Identify which cell holds the provided text, then report its [X, Y] central coordinate. 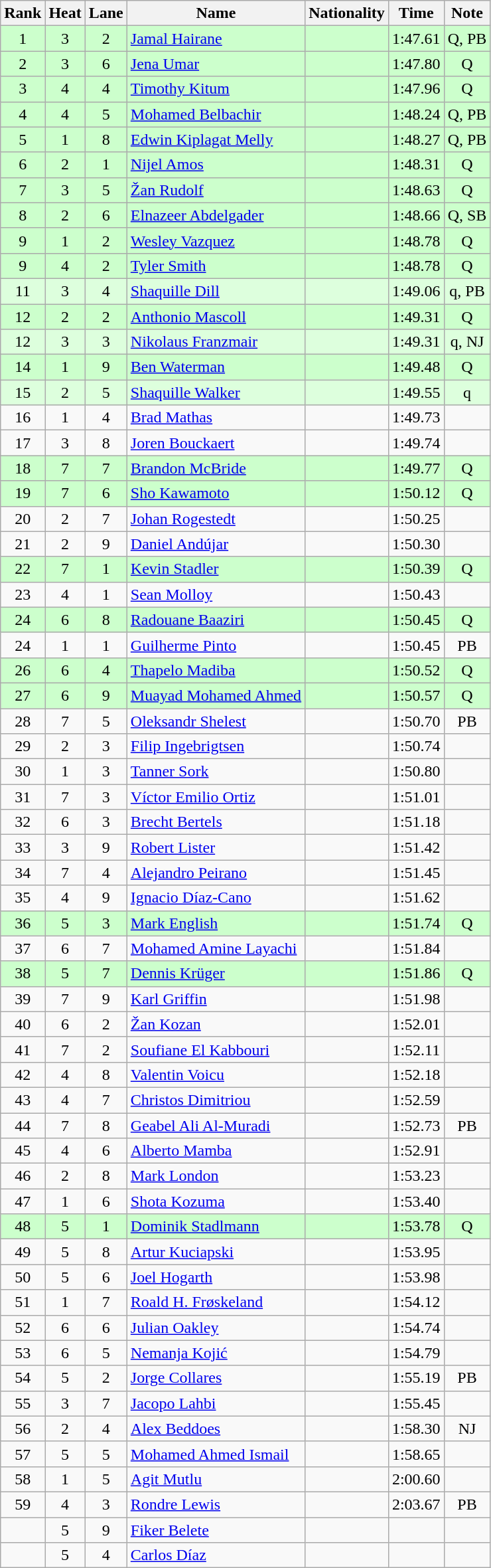
Joren Bouckaert [216, 443]
56 [23, 1429]
44 [23, 1126]
50 [23, 1277]
Nijel Amos [216, 165]
1:52.59 [416, 1100]
Roald H. Frøskeland [216, 1302]
1:51.45 [416, 873]
Mark English [216, 923]
1:53.98 [416, 1277]
1:50.25 [416, 519]
Alejandro Peirano [216, 873]
Jamal Hairane [216, 39]
Robert Lister [216, 847]
Elnazeer Abdelgader [216, 215]
Anthonio Mascoll [216, 317]
q [467, 392]
Rondre Lewis [216, 1504]
54 [23, 1378]
1:49.74 [416, 443]
1:51.74 [416, 923]
NJ [467, 1429]
Nationality [347, 13]
1:48.63 [416, 190]
1:49.55 [416, 392]
1:53.23 [416, 1176]
Thapelo Madiba [216, 670]
Guilherme Pinto [216, 645]
Joel Hogarth [216, 1277]
58 [23, 1479]
1:48.66 [416, 215]
Name [216, 13]
Edwin Kiplagat Melly [216, 139]
26 [23, 670]
q, NJ [467, 342]
Nemanja Kojić [216, 1353]
Mohamed Ahmed Ismail [216, 1454]
1:51.62 [416, 898]
31 [23, 797]
11 [23, 291]
1:50.70 [416, 721]
2:00.60 [416, 1479]
39 [23, 999]
1:50.12 [416, 493]
Carlos Díaz [216, 1555]
1:54.12 [416, 1302]
Mohamed Belbachir [216, 114]
Dominik Stadlmann [216, 1227]
Jena Umar [216, 64]
Dennis Krüger [216, 974]
Brecht Bertels [216, 822]
32 [23, 822]
Note [467, 13]
51 [23, 1302]
1:47.96 [416, 89]
Žan Kozan [216, 1024]
Geabel Ali Al-Muradi [216, 1126]
Rank [23, 13]
1:51.01 [416, 797]
1:52.18 [416, 1075]
43 [23, 1100]
42 [23, 1075]
Artur Kuciapski [216, 1252]
1:50.39 [416, 569]
1:53.95 [416, 1252]
21 [23, 544]
48 [23, 1227]
Shota Kozuma [216, 1201]
33 [23, 847]
Ben Waterman [216, 367]
22 [23, 569]
Fiker Belete [216, 1529]
Filip Ingebrigtsen [216, 746]
Jorge Collares [216, 1378]
1:52.11 [416, 1049]
1:54.79 [416, 1353]
Tyler Smith [216, 266]
Oleksandr Shelest [216, 721]
53 [23, 1353]
Time [416, 13]
1:50.30 [416, 544]
Agit Mutlu [216, 1479]
36 [23, 923]
1:51.98 [416, 999]
27 [23, 695]
30 [23, 772]
1:53.40 [416, 1201]
Lane [106, 13]
1:49.48 [416, 367]
28 [23, 721]
q, PB [467, 291]
Sean Molloy [216, 594]
Muayad Mohamed Ahmed [216, 695]
Brandon McBride [216, 468]
Karl Griffin [216, 999]
1:53.78 [416, 1227]
1:48.31 [416, 165]
1:50.74 [416, 746]
52 [23, 1328]
49 [23, 1252]
34 [23, 873]
19 [23, 493]
23 [23, 594]
1:47.61 [416, 39]
16 [23, 418]
Sho Kawamoto [216, 493]
18 [23, 468]
Heat [65, 13]
15 [23, 392]
1:52.73 [416, 1126]
55 [23, 1403]
Víctor Emilio Ortiz [216, 797]
Valentin Voicu [216, 1075]
1:51.42 [416, 847]
1:49.06 [416, 291]
59 [23, 1504]
Christos Dimitriou [216, 1100]
2:03.67 [416, 1504]
1:48.27 [416, 139]
Daniel Andújar [216, 544]
1:58.65 [416, 1454]
46 [23, 1176]
Soufiane El Kabbouri [216, 1049]
Shaquille Walker [216, 392]
40 [23, 1024]
Julian Oakley [216, 1328]
Alex Beddoes [216, 1429]
Shaquille Dill [216, 291]
17 [23, 443]
1:58.30 [416, 1429]
1:52.91 [416, 1151]
Jacopo Lahbi [216, 1403]
Q, SB [467, 215]
1:50.80 [416, 772]
Žan Rudolf [216, 190]
1:51.18 [416, 822]
Brad Mathas [216, 418]
Ignacio Díaz-Cano [216, 898]
1:55.19 [416, 1378]
1:48.24 [416, 114]
1:51.86 [416, 974]
1:52.01 [416, 1024]
Radouane Baaziri [216, 620]
Tanner Sork [216, 772]
1:55.45 [416, 1403]
29 [23, 746]
Mark London [216, 1176]
1:49.73 [416, 418]
Johan Rogestedt [216, 519]
1:49.77 [416, 468]
Alberto Mamba [216, 1151]
47 [23, 1201]
1:54.74 [416, 1328]
14 [23, 367]
37 [23, 948]
57 [23, 1454]
Mohamed Amine Layachi [216, 948]
Wesley Vazquez [216, 240]
45 [23, 1151]
Timothy Kitum [216, 89]
Kevin Stadler [216, 569]
41 [23, 1049]
1:51.84 [416, 948]
20 [23, 519]
35 [23, 898]
1:50.52 [416, 670]
Nikolaus Franzmair [216, 342]
1:50.43 [416, 594]
1:47.80 [416, 64]
1:50.57 [416, 695]
38 [23, 974]
